Provide the (x, y) coordinate of the cell's center where the given text is located.  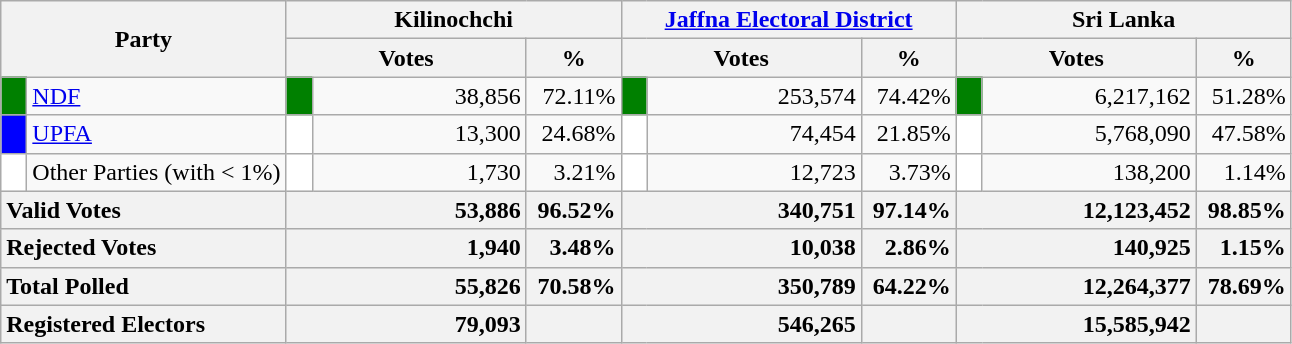
Party (144, 39)
13,300 (419, 134)
3.73% (908, 172)
74,454 (754, 134)
70.58% (574, 286)
51.28% (1244, 96)
1,730 (419, 172)
78.69% (1244, 286)
1.14% (1244, 172)
Total Polled (144, 286)
38,856 (419, 96)
6,217,162 (1089, 96)
1.15% (1244, 248)
74.42% (908, 96)
3.21% (574, 172)
Valid Votes (144, 210)
15,585,942 (1076, 324)
350,789 (741, 286)
546,265 (741, 324)
21.85% (908, 134)
72.11% (574, 96)
98.85% (1244, 210)
Kilinochchi (454, 20)
140,925 (1076, 248)
97.14% (908, 210)
Jaffna Electoral District (788, 20)
96.52% (574, 210)
12,723 (754, 172)
55,826 (406, 286)
12,264,377 (1076, 286)
1,940 (406, 248)
UPFA (156, 134)
Other Parties (with < 1%) (156, 172)
340,751 (741, 210)
24.68% (574, 134)
5,768,090 (1089, 134)
138,200 (1089, 172)
47.58% (1244, 134)
64.22% (908, 286)
Sri Lanka (1124, 20)
53,886 (406, 210)
3.48% (574, 248)
Rejected Votes (144, 248)
253,574 (754, 96)
2.86% (908, 248)
NDF (156, 96)
Registered Electors (144, 324)
12,123,452 (1076, 210)
79,093 (406, 324)
10,038 (741, 248)
